Find where the given text appears and provide that cell's center as (x, y) coordinate. 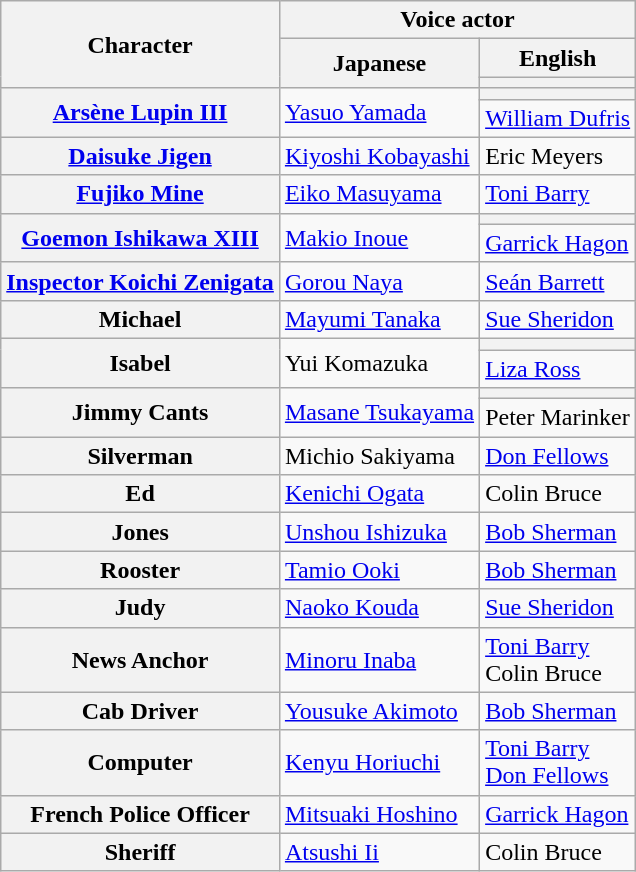
Mitsuaki Hoshino (379, 814)
Toni Barry (558, 194)
Seán Barrett (558, 281)
Voice actor (457, 20)
Masane Tsukayama (379, 412)
Mayumi Tanaka (379, 319)
Makio Inoue (379, 238)
Inspector Koichi Zenigata (140, 281)
English (558, 58)
Yasuo Yamada (379, 112)
Sheriff (140, 852)
Unshou Ishizuka (379, 532)
Michio Sakiyama (379, 456)
Peter Marinker (558, 418)
Toni BarryColin Bruce (558, 660)
Jones (140, 532)
Toni BarryDon Fellows (558, 762)
Japanese (379, 64)
Don Fellows (558, 456)
Eric Meyers (558, 156)
French Police Officer (140, 814)
Rooster (140, 570)
Minoru Inaba (379, 660)
William Dufris (558, 118)
Daisuke Jigen (140, 156)
Ed (140, 494)
Kenyu Horiuchi (379, 762)
Gorou Naya (379, 281)
Character (140, 44)
Kiyoshi Kobayashi (379, 156)
Naoko Kouda (379, 608)
News Anchor (140, 660)
Michael (140, 319)
Jimmy Cants (140, 412)
Tamio Ooki (379, 570)
Cab Driver (140, 711)
Eiko Masuyama (379, 194)
Computer (140, 762)
Yui Komazuka (379, 362)
Fujiko Mine (140, 194)
Goemon Ishikawa XIII (140, 238)
Yousuke Akimoto (379, 711)
Kenichi Ogata (379, 494)
Silverman (140, 456)
Judy (140, 608)
Isabel (140, 362)
Liza Ross (558, 369)
Atsushi Ii (379, 852)
Arsène Lupin III (140, 112)
